From the cell containing the given text, extract its center point as (X, Y) coordinate. 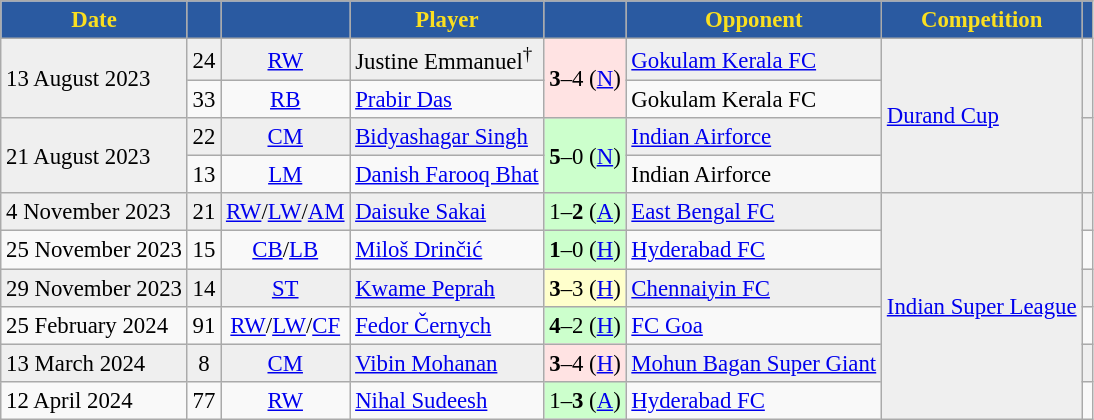
3–4 (H) (585, 363)
12 April 2024 (94, 400)
Miloš Drinčić (447, 250)
33 (204, 100)
Daisuke Sakai (447, 213)
1–3 (A) (585, 400)
RB (286, 100)
Bidyashagar Singh (447, 137)
FC Goa (754, 325)
21 August 2023 (94, 156)
Player (447, 20)
15 (204, 250)
Competition (982, 20)
Date (94, 20)
8 (204, 363)
24 (204, 60)
RW/LW/AM (286, 213)
14 (204, 288)
East Bengal FC (754, 213)
91 (204, 325)
4–2 (H) (585, 325)
29 November 2023 (94, 288)
25 February 2024 (94, 325)
4 November 2023 (94, 213)
13 (204, 175)
ST (286, 288)
21 (204, 213)
13 March 2024 (94, 363)
RW/LW/CF (286, 325)
Prabir Das (447, 100)
Durand Cup (982, 116)
77 (204, 400)
Fedor Černych (447, 325)
Chennaiyin FC (754, 288)
1–0 (H) (585, 250)
Mohun Bagan Super Giant (754, 363)
Vibin Mohanan (447, 363)
Indian Super League (982, 307)
3–4 (N) (585, 79)
Danish Farooq Bhat (447, 175)
25 November 2023 (94, 250)
13 August 2023 (94, 79)
Justine Emmanuel† (447, 60)
1–2 (A) (585, 213)
Opponent (754, 20)
22 (204, 137)
LM (286, 175)
5–0 (N) (585, 156)
Kwame Peprah (447, 288)
CB/LB (286, 250)
Nihal Sudeesh (447, 400)
3–3 (H) (585, 288)
